Search for the cell housing the specified text and yield its [X, Y] center coordinate. 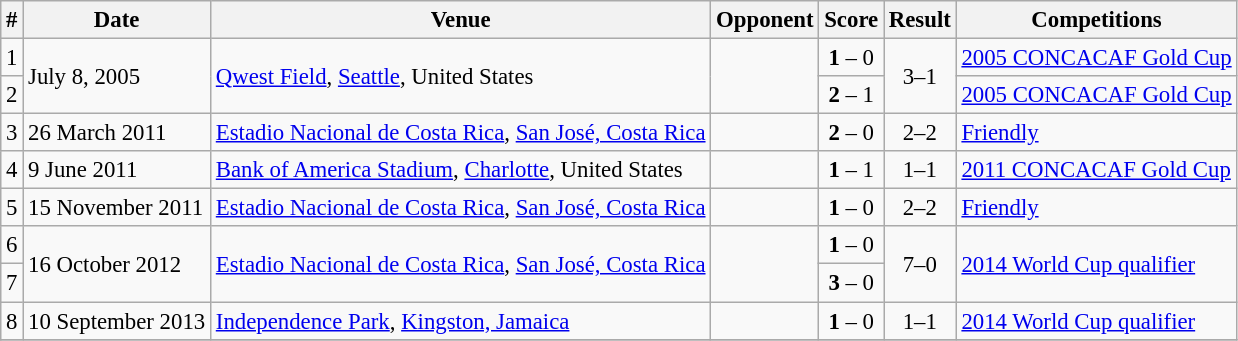
Independence Park, Kingston, Jamaica [460, 321]
4 [12, 170]
Competitions [1096, 20]
3 – 0 [852, 283]
10 September 2013 [117, 321]
3–1 [920, 76]
2 [12, 95]
Opponent [765, 20]
6 [12, 245]
Result [920, 20]
Date [117, 20]
Venue [460, 20]
1 [12, 58]
# [12, 20]
5 [12, 208]
7–0 [920, 264]
16 October 2012 [117, 264]
7 [12, 283]
Bank of America Stadium, Charlotte, United States [460, 170]
2011 CONCACAF Gold Cup [1096, 170]
July 8, 2005 [117, 76]
2 – 0 [852, 133]
9 June 2011 [117, 170]
1 – 1 [852, 170]
3 [12, 133]
Score [852, 20]
Qwest Field, Seattle, United States [460, 76]
26 March 2011 [117, 133]
15 November 2011 [117, 208]
2 – 1 [852, 95]
8 [12, 321]
